Locate the cell with the specified text and output its (X, Y) center coordinate. 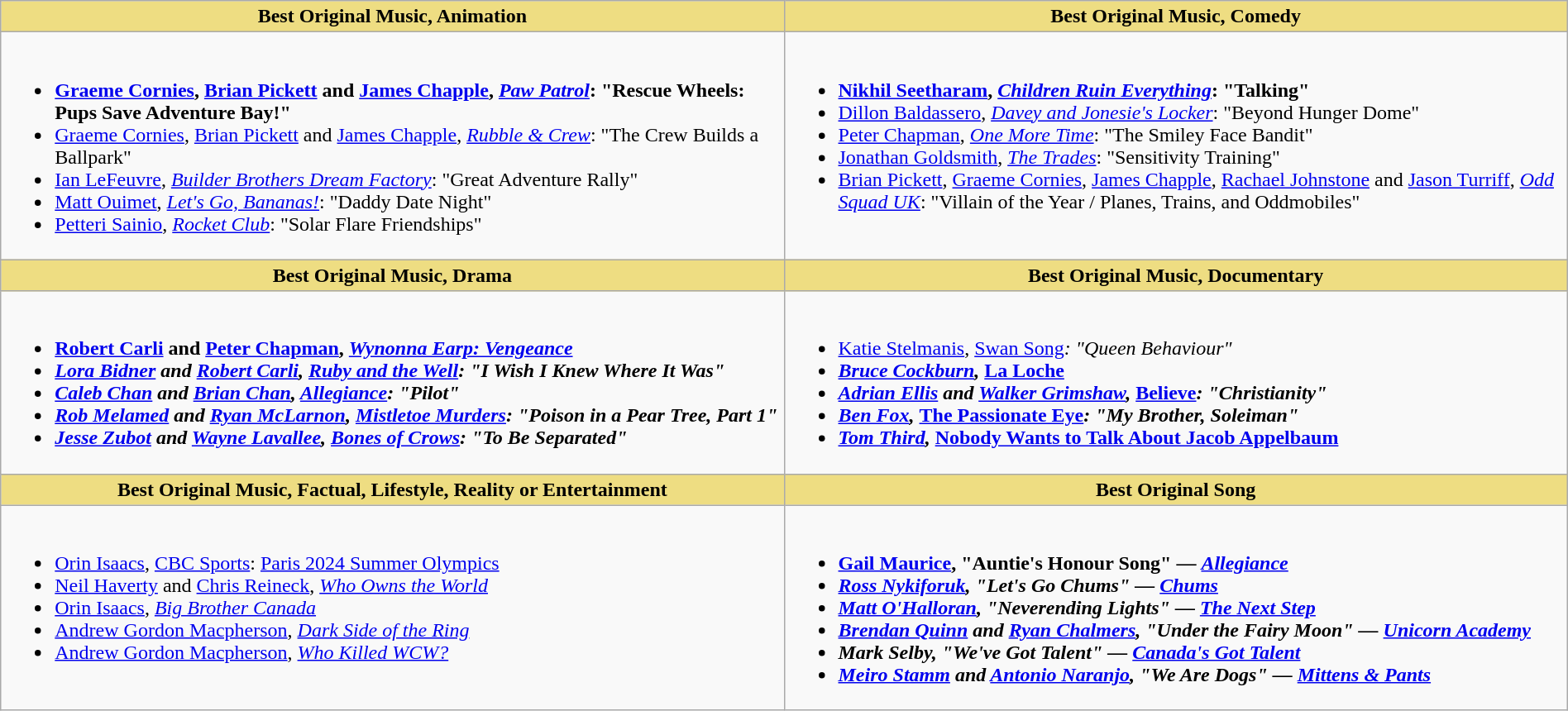
Best Original Music, Animation (392, 17)
Best Original Music, Documentary (1176, 275)
Best Original Music, Comedy (1176, 17)
Best Original Music, Drama (392, 275)
Best Original Song (1176, 489)
Best Original Music, Factual, Lifestyle, Reality or Entertainment (392, 489)
